Capture the cell that displays the provided text and extract its [X, Y] central coordinate. 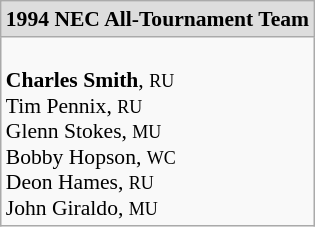
Charles Smith, RU Tim Pennix, RU Glenn Stokes, MU Bobby Hopson, WC Deon Hames, RU John Giraldo, MU [158, 132]
1994 NEC All-Tournament Team [158, 19]
